Capture the cell that displays the provided text and extract its (x, y) central coordinate. 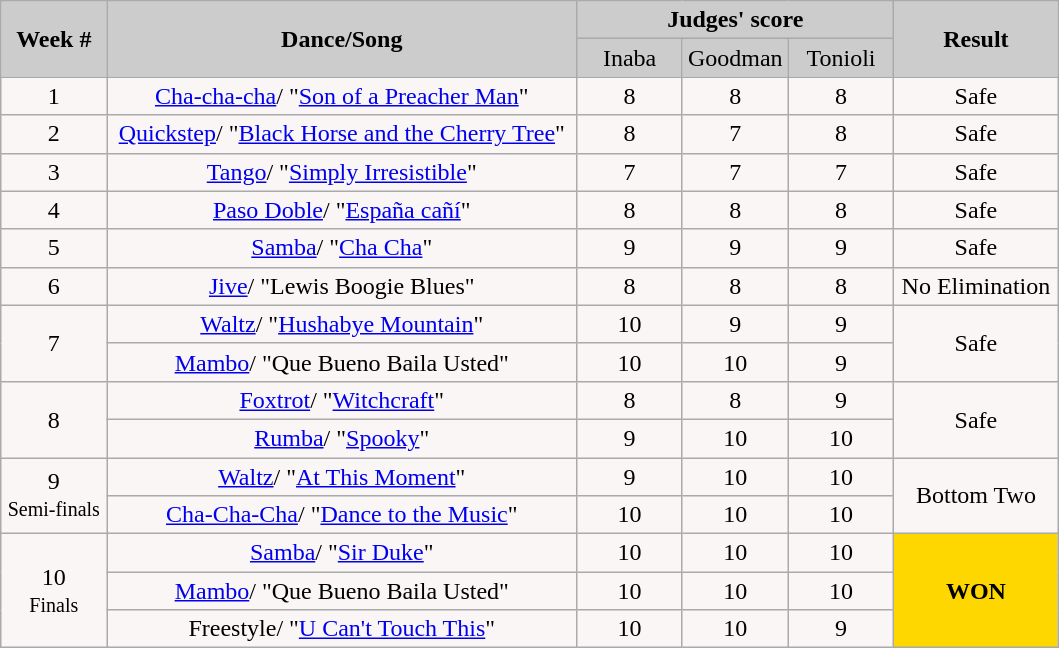
Tango/ "Simply Irresistible" (342, 172)
Goodman (735, 58)
Foxtrot/ "Witchcraft" (342, 400)
Bottom Two (976, 496)
Samba/ "Cha Cha" (342, 248)
Waltz/ "At This Moment" (342, 477)
Tonioli (841, 58)
6 (54, 286)
Dance/Song (342, 39)
9Semi-finals (54, 496)
Quickstep/ "Black Horse and the Cherry Tree" (342, 134)
4 (54, 210)
Samba/ "Sir Duke" (342, 553)
1 (54, 96)
Judges' score (736, 20)
WON (976, 591)
Paso Doble/ "España cañí" (342, 210)
Week # (54, 39)
Jive/ "Lewis Boogie Blues" (342, 286)
2 (54, 134)
Cha-cha-cha/ "Son of a Preacher Man" (342, 96)
Inaba (630, 58)
No Elimination (976, 286)
Rumba/ "Spooky" (342, 438)
Freestyle/ "U Can't Touch This" (342, 629)
Cha-Cha-Cha/ "Dance to the Music" (342, 515)
5 (54, 248)
Result (976, 39)
3 (54, 172)
Waltz/ "Hushabye Mountain" (342, 324)
10Finals (54, 591)
